Capture the cell that displays the provided text and extract its [x, y] central coordinate. 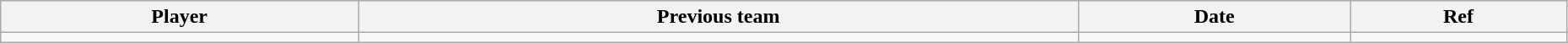
Previous team [719, 17]
Player [180, 17]
Date [1215, 17]
Ref [1459, 17]
